Return the [X, Y] coordinate for the center point of the cell that contains the specified text.  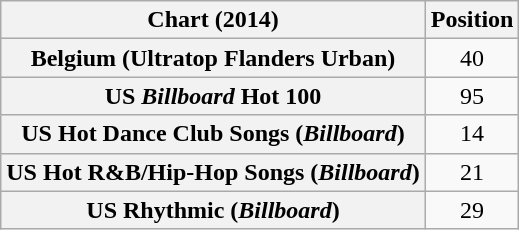
29 [472, 210]
US Hot Dance Club Songs (Billboard) [213, 134]
Chart (2014) [213, 20]
14 [472, 134]
Position [472, 20]
Belgium (Ultratop Flanders Urban) [213, 58]
US Rhythmic (Billboard) [213, 210]
40 [472, 58]
21 [472, 172]
95 [472, 96]
US Billboard Hot 100 [213, 96]
US Hot R&B/Hip-Hop Songs (Billboard) [213, 172]
